Scan for the cell matching the given text and deliver its [x, y] coordinate at center. 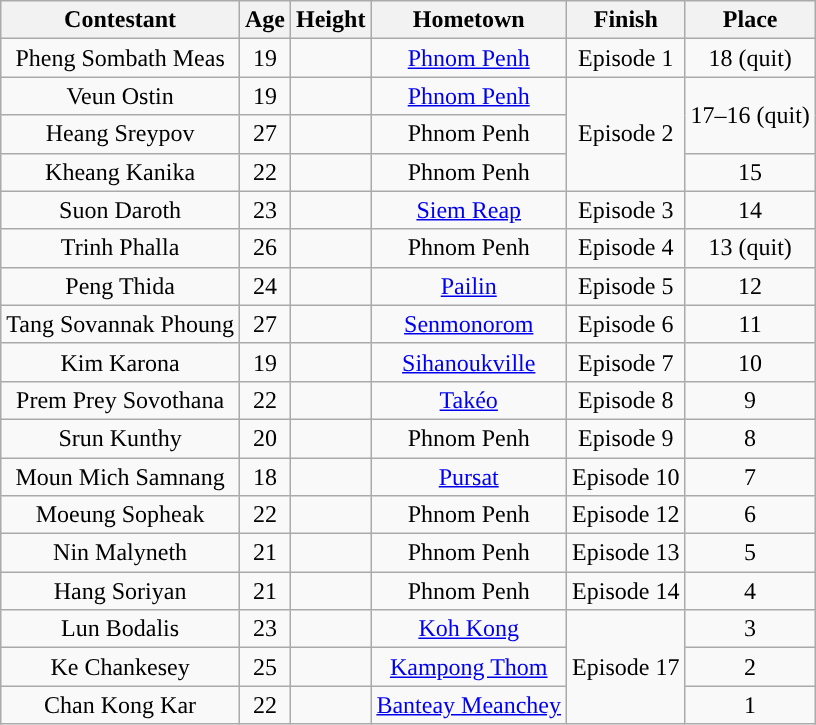
Pailin [469, 286]
Place [750, 20]
Episode 7 [626, 362]
Koh Kong [469, 629]
1 [750, 705]
Episode 17 [626, 667]
14 [750, 210]
Suon Daroth [120, 210]
10 [750, 362]
26 [264, 248]
Moeung Sopheak [120, 515]
24 [264, 286]
20 [264, 438]
6 [750, 515]
9 [750, 400]
Chan Kong Kar [120, 705]
Episode 4 [626, 248]
8 [750, 438]
11 [750, 324]
Sihanoukville [469, 362]
Contestant [120, 20]
Kampong Thom [469, 667]
Kim Karona [120, 362]
Episode 8 [626, 400]
Prem Prey Sovothana [120, 400]
Episode 1 [626, 58]
Hang Soriyan [120, 591]
Ke Chankesey [120, 667]
18 (quit) [750, 58]
Episode 10 [626, 477]
4 [750, 591]
Height [331, 20]
3 [750, 629]
Pheng Sombath Meas [120, 58]
Takéo [469, 400]
Peng Thida [120, 286]
Banteay Meanchey [469, 705]
Veun Ostin [120, 96]
Episode 12 [626, 515]
Srun Kunthy [120, 438]
Nin Malyneth [120, 553]
5 [750, 553]
Episode 3 [626, 210]
Trinh Phalla [120, 248]
Episode 13 [626, 553]
Episode 14 [626, 591]
Siem Reap [469, 210]
Episode 2 [626, 134]
15 [750, 172]
Hometown [469, 20]
2 [750, 667]
7 [750, 477]
Episode 6 [626, 324]
25 [264, 667]
Senmonorom [469, 324]
Heang Sreypov [120, 134]
Episode 5 [626, 286]
17–16 (quit) [750, 115]
Age [264, 20]
Kheang Kanika [120, 172]
Finish [626, 20]
Lun Bodalis [120, 629]
13 (quit) [750, 248]
Tang Sovannak Phoung [120, 324]
Episode 9 [626, 438]
18 [264, 477]
12 [750, 286]
Moun Mich Samnang [120, 477]
Pursat [469, 477]
